Provide the (x, y) coordinate of the cell's center where the given text is located.  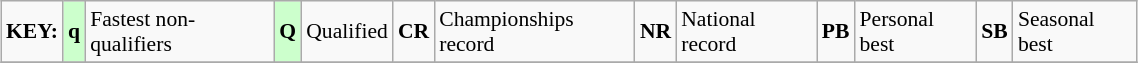
SB (994, 32)
q (74, 32)
Championships record (534, 32)
CR (414, 32)
KEY: (32, 32)
Seasonal best (1075, 32)
Fastest non-qualifiers (180, 32)
Personal best (916, 32)
National record (746, 32)
NR (656, 32)
PB (836, 32)
Q (288, 32)
Qualified (347, 32)
